Identify which cell holds the provided text, then report its [x, y] central coordinate. 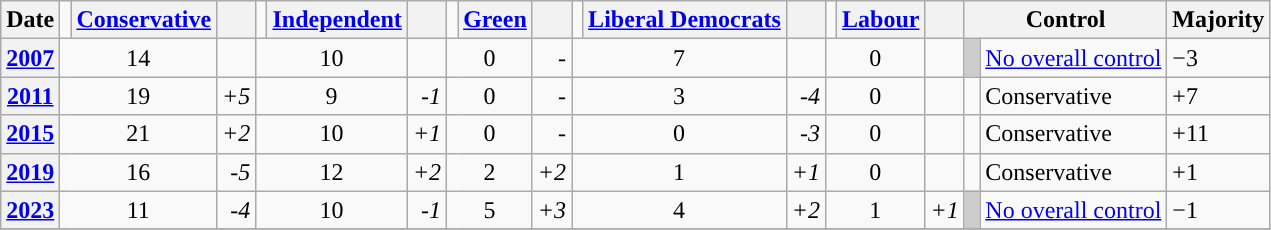
Labour [881, 20]
−3 [1218, 58]
4 [680, 210]
Control [1066, 20]
2015 [30, 134]
2007 [30, 58]
+3 [552, 210]
2011 [30, 96]
2019 [30, 172]
Independent [337, 20]
21 [138, 134]
+11 [1218, 134]
+7 [1218, 96]
Date [30, 20]
+5 [236, 96]
11 [138, 210]
Green [496, 20]
-5 [236, 172]
16 [138, 172]
3 [680, 96]
9 [332, 96]
Majority [1218, 20]
2023 [30, 210]
−1 [1218, 210]
12 [332, 172]
7 [680, 58]
5 [490, 210]
-3 [806, 134]
14 [138, 58]
Liberal Democrats [685, 20]
19 [138, 96]
2 [490, 172]
